Identify which cell holds the provided text, then report its [X, Y] central coordinate. 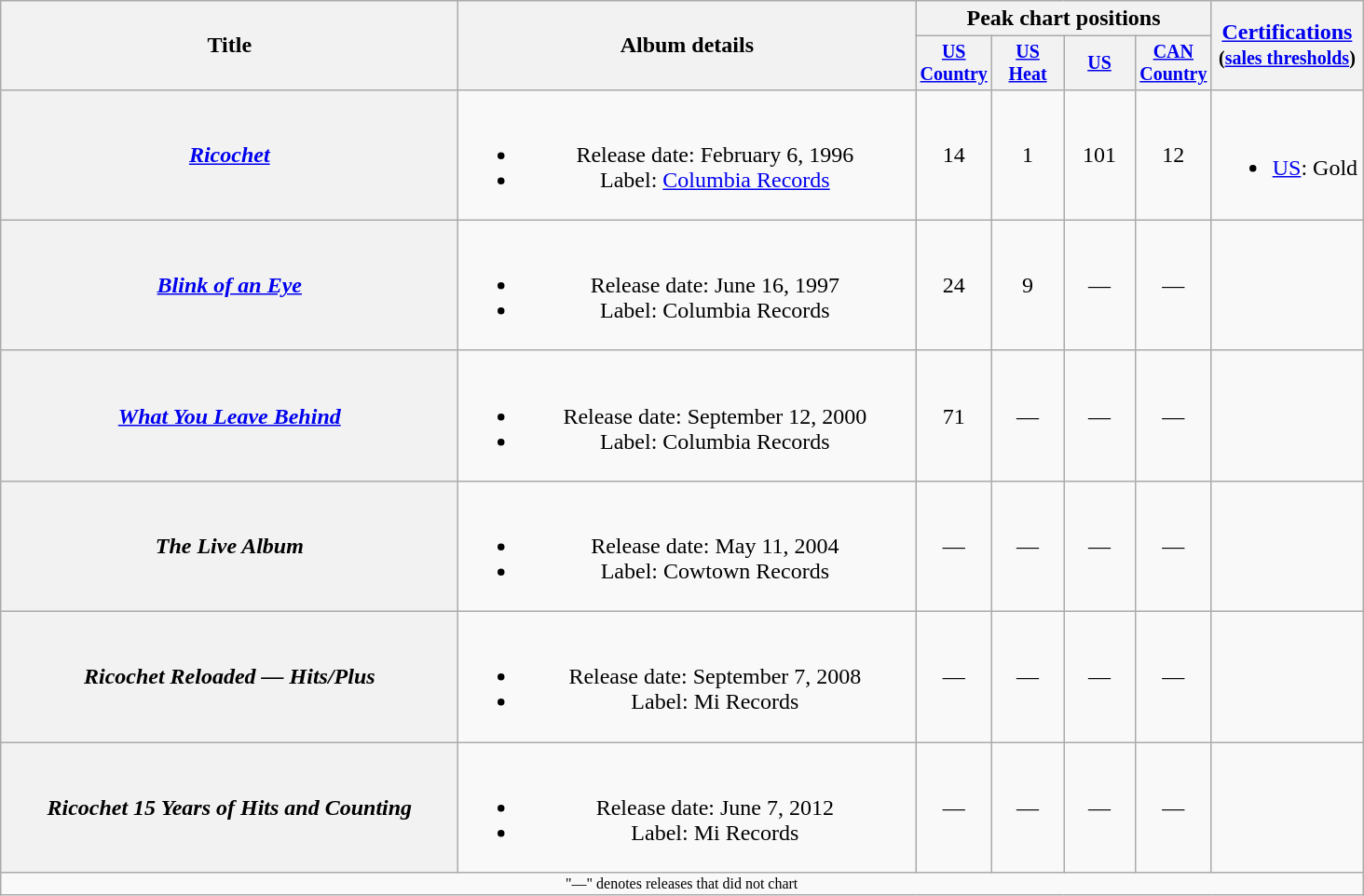
Release date: June 7, 2012Label: Mi Records [688, 808]
1 [1029, 155]
"—" denotes releases that did not chart [682, 884]
Peak chart positions [1064, 19]
Ricochet 15 Years of Hits and Counting [229, 808]
Ricochet Reloaded — Hits/Plus [229, 677]
Certifications(sales thresholds) [1287, 46]
US Country [954, 63]
24 [954, 285]
9 [1029, 285]
Release date: September 12, 2000Label: Columbia Records [688, 415]
CAN Country [1173, 63]
Release date: May 11, 2004Label: Cowtown Records [688, 546]
Ricochet [229, 155]
The Live Album [229, 546]
US Heat [1029, 63]
71 [954, 415]
12 [1173, 155]
Release date: September 7, 2008Label: Mi Records [688, 677]
Album details [688, 46]
Release date: February 6, 1996Label: Columbia Records [688, 155]
What You Leave Behind [229, 415]
Blink of an Eye [229, 285]
Release date: June 16, 1997Label: Columbia Records [688, 285]
Title [229, 46]
US [1099, 63]
101 [1099, 155]
14 [954, 155]
US: Gold [1287, 155]
